Output the (X, Y) coordinate of the center of the cell containing the given text.  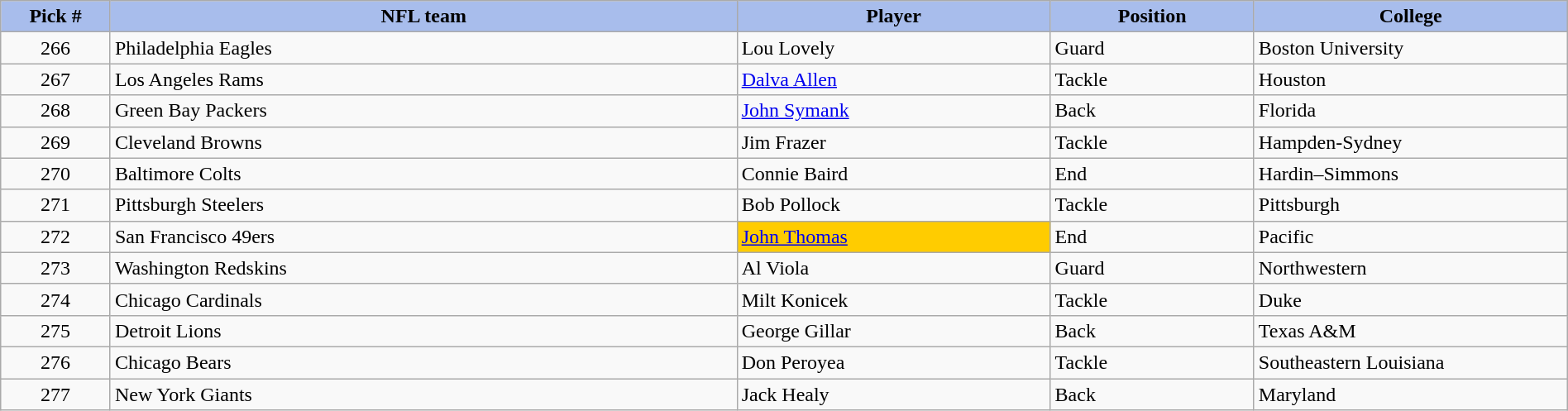
John Symank (893, 111)
Pittsburgh (1411, 205)
Bob Pollock (893, 205)
Northwestern (1411, 268)
New York Giants (423, 394)
Chicago Cardinals (423, 299)
Connie Baird (893, 174)
Don Peroyea (893, 362)
Position (1152, 17)
Green Bay Packers (423, 111)
Jack Healy (893, 394)
275 (56, 331)
Texas A&M (1411, 331)
Hampden-Sydney (1411, 142)
Pick # (56, 17)
270 (56, 174)
John Thomas (893, 237)
Southeastern Louisiana (1411, 362)
San Francisco 49ers (423, 237)
Dalva Allen (893, 79)
266 (56, 48)
267 (56, 79)
Florida (1411, 111)
Jim Frazer (893, 142)
274 (56, 299)
Pacific (1411, 237)
Maryland (1411, 394)
Washington Redskins (423, 268)
Player (893, 17)
272 (56, 237)
Lou Lovely (893, 48)
269 (56, 142)
Cleveland Browns (423, 142)
276 (56, 362)
Duke (1411, 299)
Pittsburgh Steelers (423, 205)
277 (56, 394)
Los Angeles Rams (423, 79)
Boston University (1411, 48)
George Gillar (893, 331)
Houston (1411, 79)
Milt Konicek (893, 299)
Chicago Bears (423, 362)
Baltimore Colts (423, 174)
Al Viola (893, 268)
271 (56, 205)
NFL team (423, 17)
Detroit Lions (423, 331)
College (1411, 17)
Philadelphia Eagles (423, 48)
Hardin–Simmons (1411, 174)
268 (56, 111)
273 (56, 268)
